Capture the cell that displays the provided text and extract its (X, Y) central coordinate. 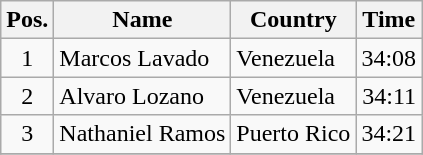
Alvaro Lozano (142, 96)
34:21 (389, 134)
Nathaniel Ramos (142, 134)
Time (389, 20)
34:11 (389, 96)
Name (142, 20)
Marcos Lavado (142, 58)
Pos. (28, 20)
Puerto Rico (294, 134)
Country (294, 20)
3 (28, 134)
1 (28, 58)
34:08 (389, 58)
2 (28, 96)
